Output the [x, y] coordinate of the center of the cell containing the given text.  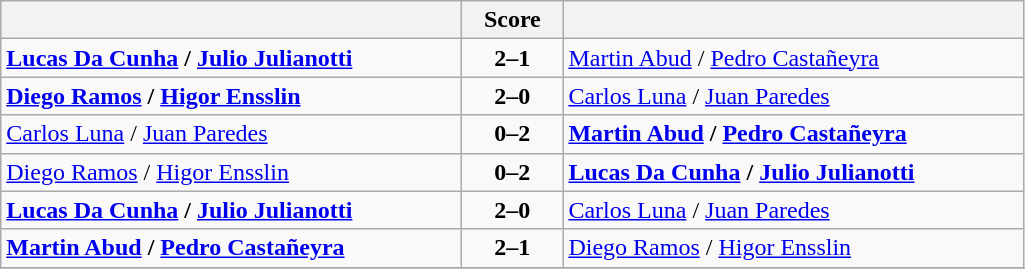
Score [512, 20]
